Pinpoint the cell where the given text exists, returning its [x, y] midpoint coordinate. 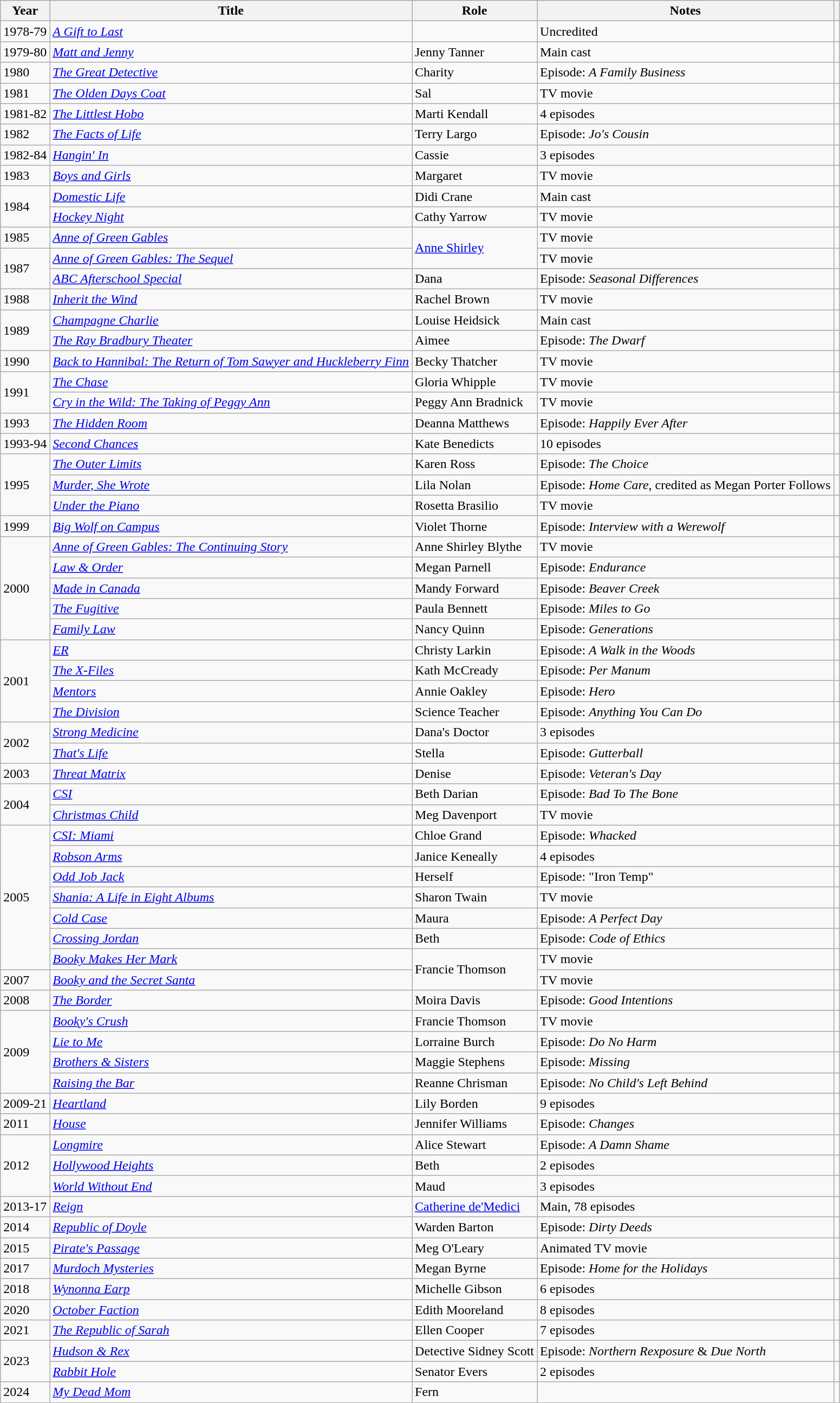
Lie to Me [231, 1042]
Title [231, 11]
1999 [25, 526]
Megan Parnell [474, 567]
The Great Detective [231, 73]
Year [25, 11]
The Border [231, 1001]
Booky Makes Her Mark [231, 959]
1981 [25, 93]
Episode: The Choice [686, 464]
Kath McCready [474, 671]
Charity [474, 73]
Rabbit Hole [231, 1372]
CSI: Miami [231, 835]
Christy Larkin [474, 650]
Hudson & Rex [231, 1351]
2023 [25, 1361]
Episode: Anything You Can Do [686, 712]
Episode: Per Manum [686, 671]
Second Chances [231, 444]
Crossing Jordan [231, 939]
Louise Heidsick [474, 320]
Cathy Yarrow [474, 217]
Jennifer Williams [474, 1124]
Murdoch Mysteries [231, 1269]
Peggy Ann Bradnick [474, 402]
Episode: Code of Ethics [686, 939]
Violet Thorne [474, 526]
The X-Files [231, 671]
Anne Shirley [474, 248]
Kate Benedicts [474, 444]
Episode: "Iron Temp" [686, 876]
The Division [231, 712]
Dana's Doctor [474, 732]
Family Law [231, 629]
Herself [474, 876]
Warden Barton [474, 1227]
Law & Order [231, 567]
Sharon Twain [474, 897]
2014 [25, 1227]
2008 [25, 1001]
Lila Nolan [474, 485]
Murder, She Wrote [231, 485]
Marti Kendall [474, 114]
That's Life [231, 753]
Episode: Home Care, credited as Megan Porter Follows [686, 485]
Hangin' In [231, 155]
Heartland [231, 1103]
Back to Hannibal: The Return of Tom Sawyer and Huckleberry Finn [231, 361]
Anne Shirley Blythe [474, 547]
Anne of Green Gables [231, 237]
1985 [25, 237]
Mentors [231, 691]
Michelle Gibson [474, 1289]
2002 [25, 743]
Nancy Quinn [474, 629]
7 episodes [686, 1330]
Inherit the Wind [231, 300]
Cry in the Wild: The Taking of Peggy Ann [231, 402]
Odd Job Jack [231, 876]
Domestic Life [231, 196]
Episode: Do No Harm [686, 1042]
1983 [25, 176]
2020 [25, 1310]
Reanne Chrisman [474, 1083]
Episode: Seasonal Differences [686, 279]
2005 [25, 897]
The Ray Bradbury Theater [231, 341]
Boys and Girls [231, 176]
Episode: Gutterball [686, 753]
1988 [25, 300]
2004 [25, 804]
Main, 78 episodes [686, 1206]
Pirate's Passage [231, 1248]
Episode: Miles to Go [686, 609]
Lorraine Burch [474, 1042]
2021 [25, 1330]
Made in Canada [231, 588]
Hollywood Heights [231, 1165]
Animated TV movie [686, 1248]
Christmas Child [231, 815]
Rosetta Brasilio [474, 505]
2018 [25, 1289]
1984 [25, 206]
Meg Davenport [474, 815]
The Facts of Life [231, 134]
1979-80 [25, 52]
Big Wolf on Campus [231, 526]
Science Teacher [474, 712]
1981-82 [25, 114]
Janice Keneally [474, 856]
Episode: Home for the Holidays [686, 1269]
Episode: Northern Rexposure & Due North [686, 1351]
Maud [474, 1186]
Anne of Green Gables: The Continuing Story [231, 547]
House [231, 1124]
Maura [474, 918]
Episode: Whacked [686, 835]
The Hidden Room [231, 423]
Stella [474, 753]
ER [231, 650]
My Dead Mom [231, 1392]
Gloria Whipple [474, 382]
Role [474, 11]
Deanna Matthews [474, 423]
Episode: No Child's Left Behind [686, 1083]
Robson Arms [231, 856]
Beth Darian [474, 794]
Karen Ross [474, 464]
Moira Davis [474, 1001]
Republic of Doyle [231, 1227]
Booky and the Secret Santa [231, 980]
2009 [25, 1052]
Jenny Tanner [474, 52]
Episode: Veteran's Day [686, 774]
2009-21 [25, 1103]
Episode: A Perfect Day [686, 918]
Edith Mooreland [474, 1310]
1993-94 [25, 444]
Episode: Endurance [686, 567]
Didi Crane [474, 196]
The Littlest Hobo [231, 114]
Margaret [474, 176]
Terry Largo [474, 134]
Strong Medicine [231, 732]
Mandy Forward [474, 588]
1978-79 [25, 31]
CSI [231, 794]
Episode: Missing [686, 1062]
2013-17 [25, 1206]
Episode: The Dwarf [686, 341]
2000 [25, 588]
Meg O'Leary [474, 1248]
2003 [25, 774]
Under the Piano [231, 505]
Wynonna Earp [231, 1289]
1991 [25, 392]
Champagne Charlie [231, 320]
The Republic of Sarah [231, 1330]
Episode: A Damn Shame [686, 1145]
Cold Case [231, 918]
Rachel Brown [474, 300]
Senator Evers [474, 1372]
Reign [231, 1206]
The Chase [231, 382]
The Fugitive [231, 609]
Booky's Crush [231, 1021]
Fern [474, 1392]
Episode: Changes [686, 1124]
1989 [25, 330]
Becky Thatcher [474, 361]
1993 [25, 423]
Episode: Interview with a Werewolf [686, 526]
1982 [25, 134]
9 episodes [686, 1103]
Catherine de'Medici [474, 1206]
Dana [474, 279]
1982-84 [25, 155]
Episode: Hero [686, 691]
Episode: Dirty Deeds [686, 1227]
2024 [25, 1392]
Matt and Jenny [231, 52]
Paula Bennett [474, 609]
The Outer Limits [231, 464]
Alice Stewart [474, 1145]
Cassie [474, 155]
Detective Sidney Scott [474, 1351]
ABC Afterschool Special [231, 279]
Shania: A Life in Eight Albums [231, 897]
1990 [25, 361]
Chloe Grand [474, 835]
2001 [25, 681]
World Without End [231, 1186]
October Faction [231, 1310]
Longmire [231, 1145]
Brothers & Sisters [231, 1062]
Threat Matrix [231, 774]
6 episodes [686, 1289]
Ellen Cooper [474, 1330]
Raising the Bar [231, 1083]
10 episodes [686, 444]
The Olden Days Coat [231, 93]
A Gift to Last [231, 31]
Denise [474, 774]
Aimee [474, 341]
2017 [25, 1269]
Hockey Night [231, 217]
Episode: Generations [686, 629]
Episode: Good Intentions [686, 1001]
Sal [474, 93]
Episode: Jo's Cousin [686, 134]
Episode: A Walk in the Woods [686, 650]
2015 [25, 1248]
2011 [25, 1124]
1995 [25, 485]
Annie Oakley [474, 691]
Uncredited [686, 31]
Episode: Beaver Creek [686, 588]
8 episodes [686, 1310]
1987 [25, 269]
2007 [25, 980]
Notes [686, 11]
Episode: Bad To The Bone [686, 794]
2012 [25, 1165]
Episode: Happily Ever After [686, 423]
Maggie Stephens [474, 1062]
Megan Byrne [474, 1269]
Lily Borden [474, 1103]
Anne of Green Gables: The Sequel [231, 258]
Episode: A Family Business [686, 73]
1980 [25, 73]
